Return the (x, y) coordinate for the center point of the cell that contains the specified text.  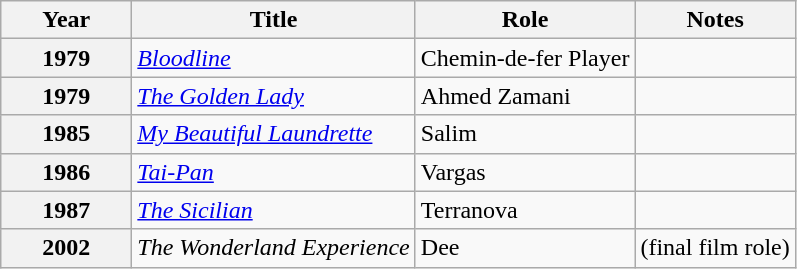
Notes (715, 20)
1985 (66, 134)
1986 (66, 172)
Tai-Pan (274, 172)
The Sicilian (274, 210)
2002 (66, 248)
Chemin-de-fer Player (525, 58)
Year (66, 20)
(final film role) (715, 248)
1987 (66, 210)
The Wonderland Experience (274, 248)
My Beautiful Laundrette (274, 134)
Bloodline (274, 58)
Vargas (525, 172)
Title (274, 20)
Terranova (525, 210)
Dee (525, 248)
Salim (525, 134)
Role (525, 20)
The Golden Lady (274, 96)
Ahmed Zamani (525, 96)
